Scan for the cell matching the given text and deliver its [x, y] coordinate at center. 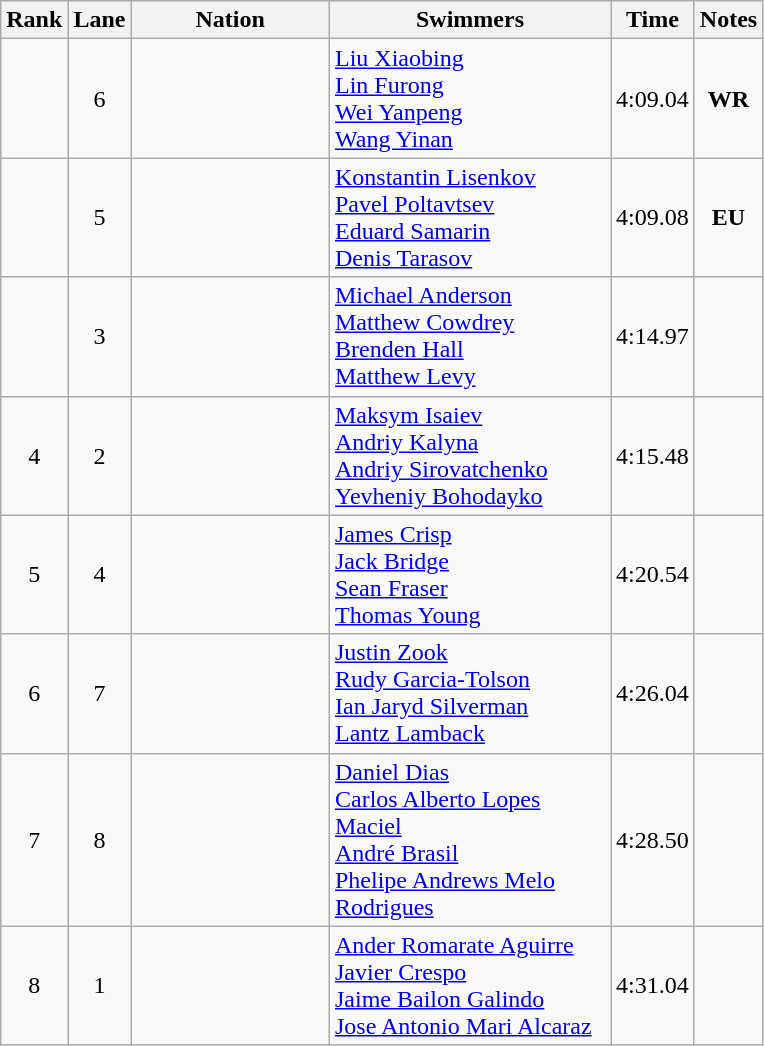
4:14.97 [653, 336]
James Crisp Jack Bridge Sean Fraser Thomas Young [470, 574]
Lane [100, 20]
EU [728, 218]
Ander Romarate Aguirre Javier Crespo Jaime Bailon Galindo Jose Antonio Mari Alcaraz [470, 986]
Michael Anderson Matthew Cowdrey Brenden Hall Matthew Levy [470, 336]
Konstantin Lisenkov Pavel Poltavtsev Eduard Samarin Denis Tarasov [470, 218]
WR [728, 98]
4:26.04 [653, 694]
2 [100, 456]
Liu Xiaobing Lin Furong Wei Yanpeng Wang Yinan [470, 98]
Nation [230, 20]
4:28.50 [653, 840]
4:31.04 [653, 986]
Rank [34, 20]
Swimmers [470, 20]
4:20.54 [653, 574]
Maksym Isaiev Andriy Kalyna Andriy Sirovatchenko Yevheniy Bohodayko [470, 456]
4:09.08 [653, 218]
1 [100, 986]
4:15.48 [653, 456]
Justin Zook Rudy Garcia-Tolson Ian Jaryd Silverman Lantz Lamback [470, 694]
Daniel Dias Carlos Alberto Lopes Maciel André Brasil Phelipe Andrews Melo Rodrigues [470, 840]
Notes [728, 20]
4:09.04 [653, 98]
Time [653, 20]
3 [100, 336]
